Detect which cell encompasses the target text, then output its [X, Y] center coordinate. 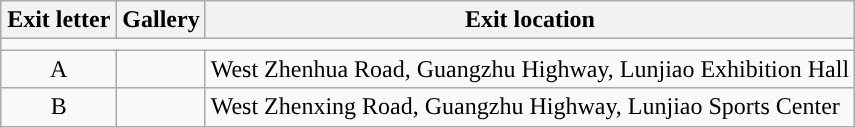
West Zhenxing Road, Guangzhu Highway, Lunjiao Sports Center [530, 107]
B [59, 107]
Gallery [161, 20]
Exit location [530, 20]
Exit letter [59, 20]
A [59, 69]
West Zhenhua Road, Guangzhu Highway, Lunjiao Exhibition Hall [530, 69]
